For the text-containing cell, return its midpoint in [x, y] coordinate format. 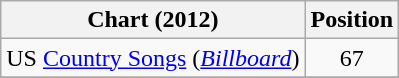
US Country Songs (Billboard) [153, 58]
Chart (2012) [153, 20]
67 [352, 58]
Position [352, 20]
